Pinpoint the cell where the given text exists, returning its [X, Y] midpoint coordinate. 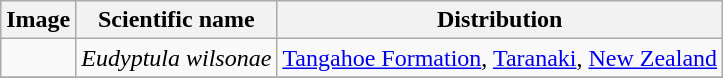
Eudyptula wilsonae [176, 58]
Distribution [500, 20]
Scientific name [176, 20]
Tangahoe Formation, Taranaki, New Zealand [500, 58]
Image [38, 20]
